Pinpoint the cell where the given text exists, returning its (X, Y) midpoint coordinate. 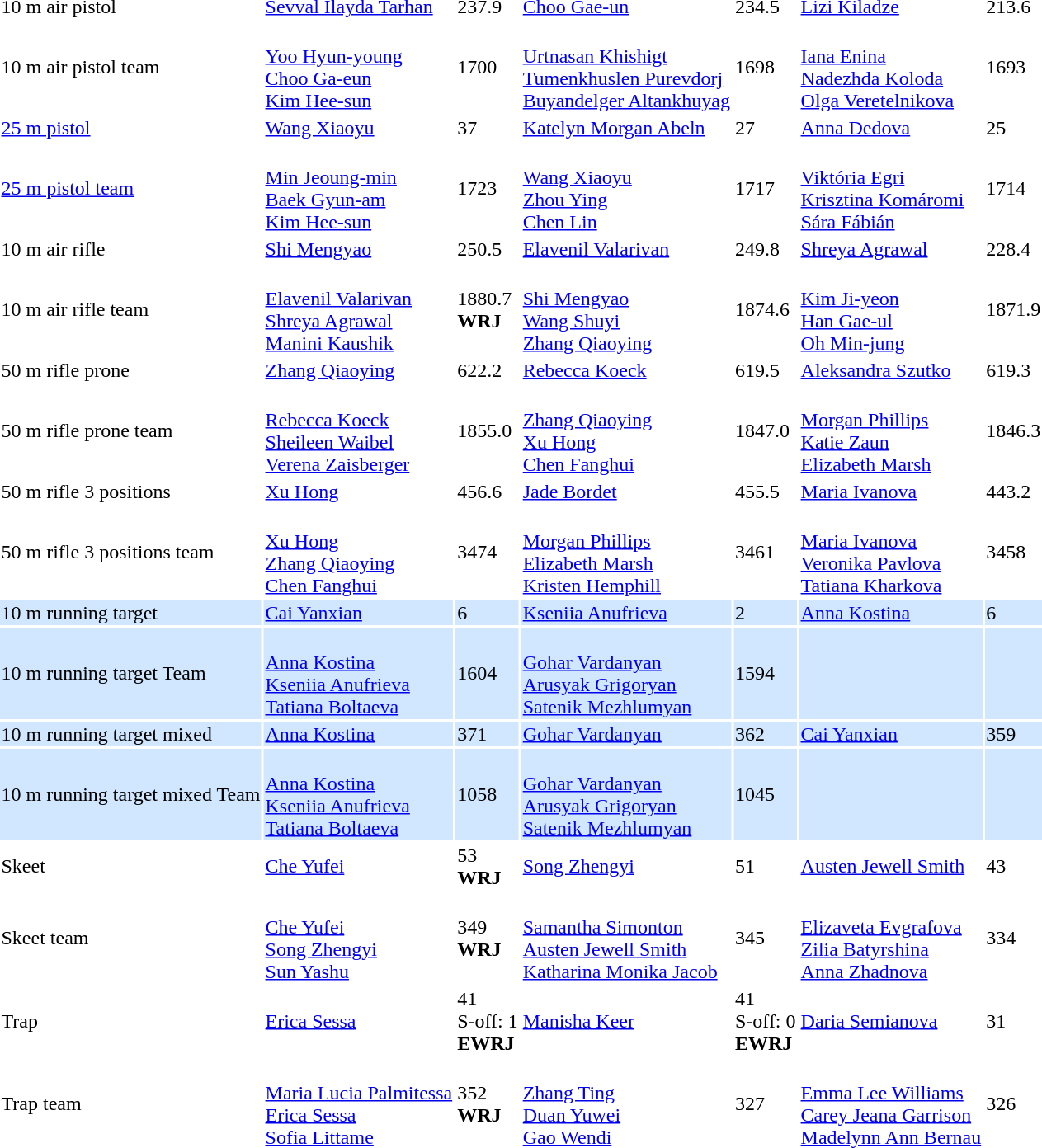
622.2 (488, 370)
1846.3 (1013, 430)
31 (1013, 1021)
250.5 (488, 249)
Manisha Keer (626, 1021)
349WRJ (488, 939)
619.3 (1013, 370)
51 (766, 866)
Katelyn Morgan Abeln (626, 128)
362 (766, 734)
25 (1013, 128)
1855.0 (488, 430)
455.5 (766, 492)
1058 (488, 795)
10 m air rifle (130, 249)
Urtnasan KhishigtTumenkhuslen PurevdorjBuyandelger Altankhuyag (626, 68)
Aleksandra Szutko (891, 370)
334 (1013, 939)
Iana EninaNadezhda KolodaOlga Veretelnikova (891, 68)
25 m pistol team (130, 188)
443.2 (1013, 492)
10 m running target mixed (130, 734)
Trap (130, 1021)
Jade Bordet (626, 492)
10 m running target Team (130, 673)
345 (766, 939)
Elizaveta EvgrafovaZilia BatyrshinaAnna Zhadnova (891, 939)
1594 (766, 673)
27 (766, 128)
Maria Ivanova (891, 492)
228.4 (1013, 249)
Anna Dedova (891, 128)
1698 (766, 68)
Shi MengyaoWang ShuyiZhang Qiaoying (626, 310)
Yoo Hyun-youngChoo Ga-eunKim Hee-sun (359, 68)
Song Zhengyi (626, 866)
53WRJ (488, 866)
Maria IvanovaVeronika PavlovaTatiana Kharkova (891, 553)
1874.6 (766, 310)
10 m air rifle team (130, 310)
249.8 (766, 249)
37 (488, 128)
1871.9 (1013, 310)
456.6 (488, 492)
3461 (766, 553)
Elavenil Valarivan (626, 249)
Rebecca Koeck (626, 370)
10 m running target (130, 613)
Wang XiaoyuZhou YingChen Lin (626, 188)
Rebecca KoeckSheileen WaibelVerena Zaisberger (359, 430)
Shreya Agrawal (891, 249)
Wang Xiaoyu (359, 128)
50 m rifle 3 positions (130, 492)
1045 (766, 795)
Morgan PhillipsElizabeth MarshKristen Hemphill (626, 553)
3474 (488, 553)
Erica Sessa (359, 1021)
371 (488, 734)
43 (1013, 866)
Viktória EgriKrisztina KomáromiSára Fábián (891, 188)
Zhang QiaoyingXu HongChen Fanghui (626, 430)
Kseniia Anufrieva (626, 613)
Skeet team (130, 939)
1714 (1013, 188)
10 m air pistol team (130, 68)
1717 (766, 188)
25 m pistol (130, 128)
41 S-off: 1EWRJ (488, 1021)
1723 (488, 188)
Che YufeiSong ZhengyiSun Yashu (359, 939)
359 (1013, 734)
41S-off: 0EWRJ (766, 1021)
Che Yufei (359, 866)
619.5 (766, 370)
Daria Semianova (891, 1021)
3458 (1013, 553)
1700 (488, 68)
Gohar Vardanyan (626, 734)
1693 (1013, 68)
10 m running target mixed Team (130, 795)
Xu Hong (359, 492)
Elavenil ValarivanShreya AgrawalManini Kaushik (359, 310)
50 m rifle prone (130, 370)
Zhang Qiaoying (359, 370)
Kim Ji-yeonHan Gae-ulOh Min-jung (891, 310)
1847.0 (766, 430)
Austen Jewell Smith (891, 866)
Morgan PhillipsKatie ZaunElizabeth Marsh (891, 430)
1604 (488, 673)
Skeet (130, 866)
Xu HongZhang QiaoyingChen Fanghui (359, 553)
Min Jeoung-minBaek Gyun-amKim Hee-sun (359, 188)
Shi Mengyao (359, 249)
Samantha SimontonAusten Jewell SmithKatharina Monika Jacob (626, 939)
50 m rifle prone team (130, 430)
1880.7WRJ (488, 310)
2 (766, 613)
50 m rifle 3 positions team (130, 553)
